Find where the given text appears and provide that cell's center as [X, Y] coordinate. 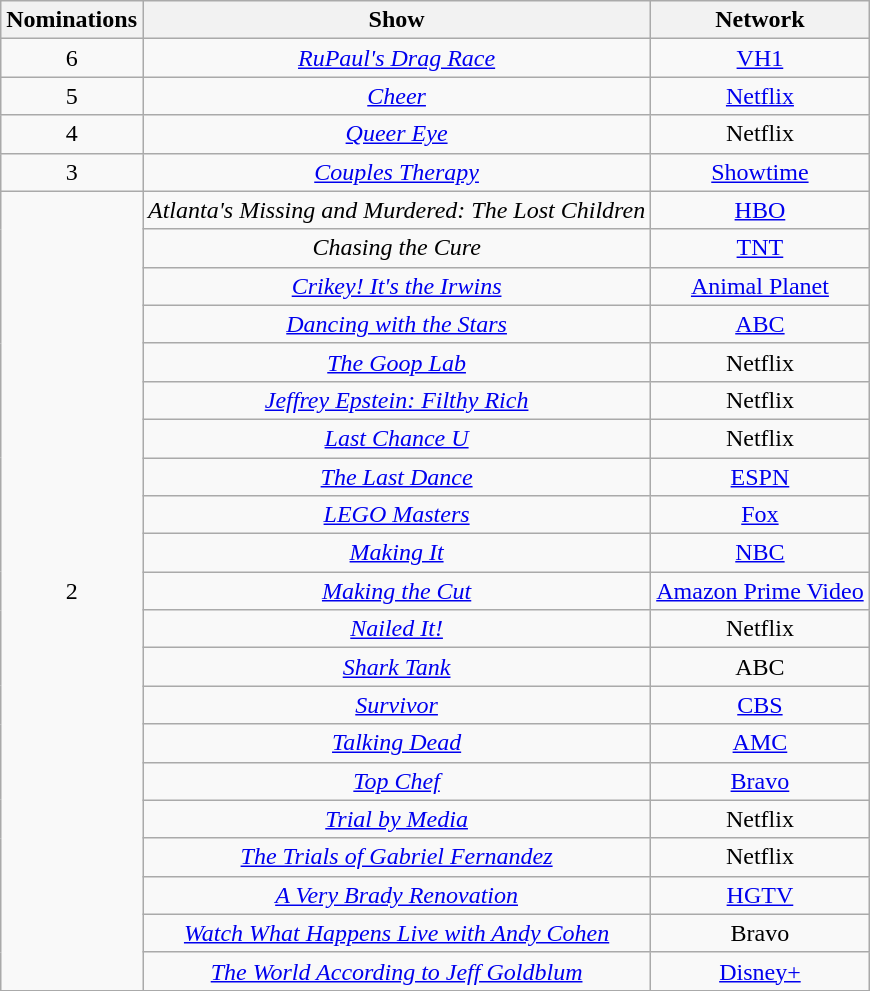
Showtime [760, 172]
Talking Dead [396, 743]
5 [72, 96]
3 [72, 172]
The World According to Jeff Goldblum [396, 971]
The Trials of Gabriel Fernandez [396, 857]
Nailed It! [396, 629]
6 [72, 58]
The Last Dance [396, 477]
Dancing with the Stars [396, 324]
Disney+ [760, 971]
HGTV [760, 895]
ESPN [760, 477]
VH1 [760, 58]
Making It [396, 553]
Nominations [72, 20]
Network [760, 20]
Amazon Prime Video [760, 591]
Atlanta's Missing and Murdered: The Lost Children [396, 210]
Show [396, 20]
Top Chef [396, 781]
2 [72, 590]
The Goop Lab [396, 362]
Making the Cut [396, 591]
Shark Tank [396, 667]
Trial by Media [396, 819]
Survivor [396, 705]
TNT [760, 248]
Crikey! It's the Irwins [396, 286]
Cheer [396, 96]
LEGO Masters [396, 515]
HBO [760, 210]
A Very Brady Renovation [396, 895]
Chasing the Cure [396, 248]
AMC [760, 743]
Last Chance U [396, 438]
Queer Eye [396, 134]
RuPaul's Drag Race [396, 58]
4 [72, 134]
Watch What Happens Live with Andy Cohen [396, 933]
NBC [760, 553]
Fox [760, 515]
Jeffrey Epstein: Filthy Rich [396, 400]
Animal Planet [760, 286]
Couples Therapy [396, 172]
CBS [760, 705]
